Scan for the cell matching the given text and deliver its [X, Y] coordinate at center. 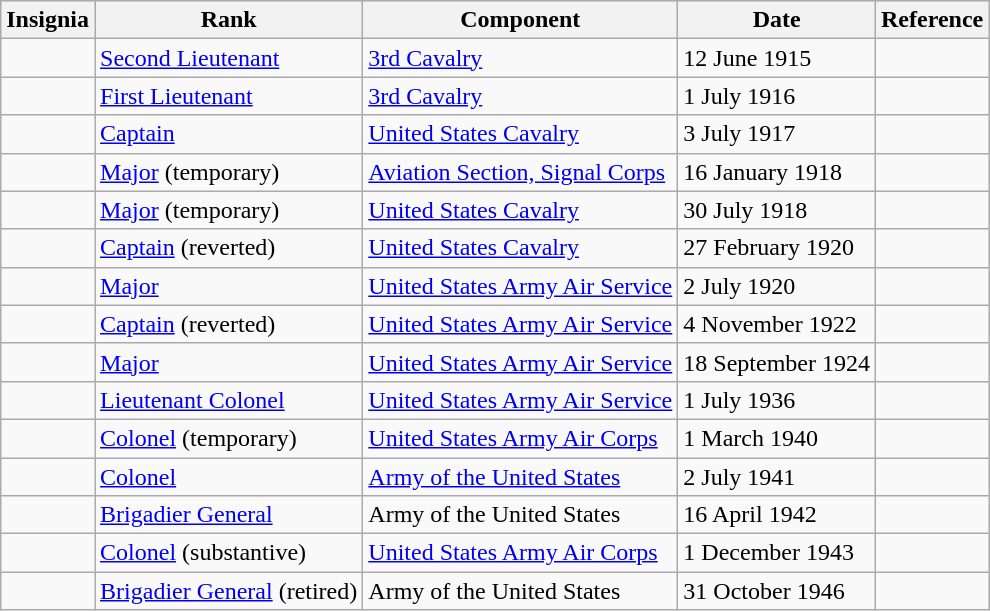
Aviation Section, Signal Corps [520, 172]
Colonel (temporary) [229, 438]
Lieutenant Colonel [229, 400]
First Lieutenant [229, 96]
Component [520, 20]
1 March 1940 [777, 438]
18 September 1924 [777, 362]
Brigadier General [229, 515]
Colonel (substantive) [229, 553]
Reference [932, 20]
1 July 1916 [777, 96]
16 April 1942 [777, 515]
16 January 1918 [777, 172]
12 June 1915 [777, 58]
3 July 1917 [777, 134]
Captain [229, 134]
Colonel [229, 477]
Date [777, 20]
30 July 1918 [777, 210]
Second Lieutenant [229, 58]
Rank [229, 20]
1 December 1943 [777, 553]
1 July 1936 [777, 400]
Insignia [48, 20]
31 October 1946 [777, 591]
2 July 1941 [777, 477]
2 July 1920 [777, 286]
27 February 1920 [777, 248]
4 November 1922 [777, 324]
Brigadier General (retired) [229, 591]
